Detect which cell encompasses the target text, then output its [x, y] center coordinate. 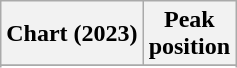
Chart (2023) [72, 34]
Peakposition [189, 34]
